Identify which cell holds the provided text, then report its (X, Y) central coordinate. 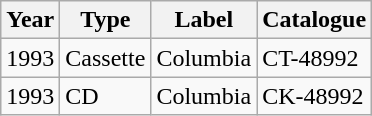
CD (106, 96)
Cassette (106, 58)
Label (204, 20)
CK-48992 (314, 96)
Year (30, 20)
CT-48992 (314, 58)
Type (106, 20)
Catalogue (314, 20)
